Pinpoint the cell where the given text exists, returning its [X, Y] midpoint coordinate. 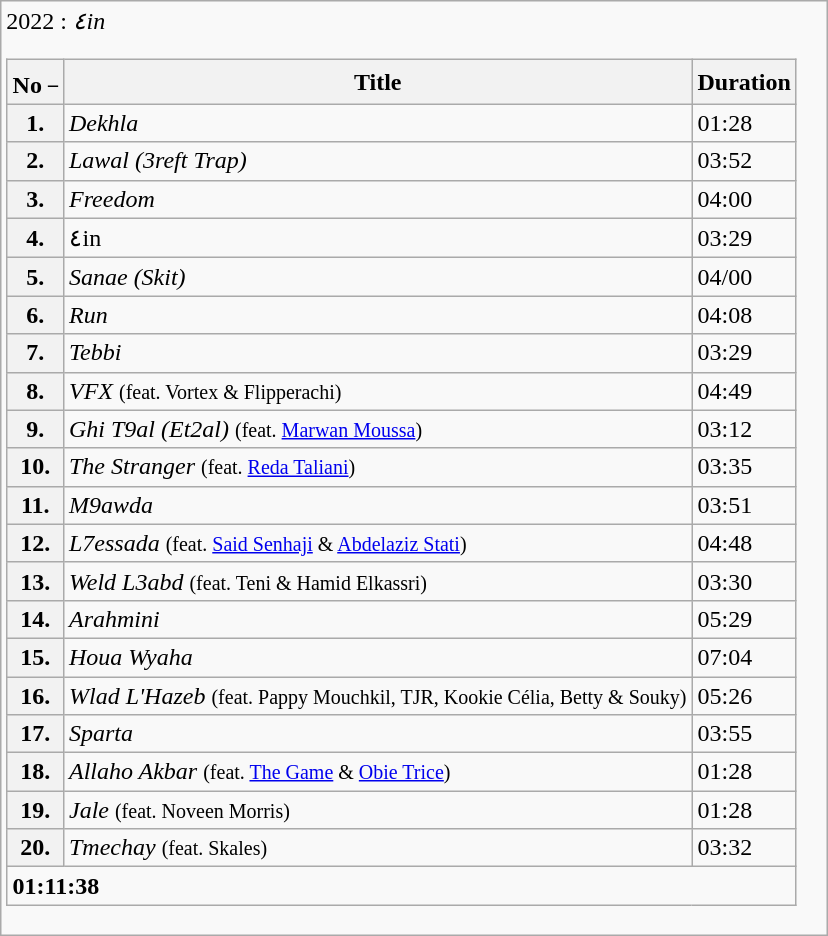
05:29 [744, 619]
10. [35, 467]
Wlad L'Hazeb (feat. Pappy Mouchkil, TJR, Kookie Célia, Betty & Souky) [377, 696]
6. [35, 315]
L7essada (feat. Said Senhaji & Abdelaziz Stati) [377, 543]
04:00 [744, 199]
The Stranger (feat. Reda Taliani) [377, 467]
Sparta [377, 734]
20. [35, 848]
Run [377, 315]
3. [35, 199]
18. [35, 772]
٤in [377, 238]
17. [35, 734]
Jale (feat. Noveen Morris) [377, 810]
03:35 [744, 467]
12. [35, 543]
9. [35, 429]
03:30 [744, 581]
4. [35, 238]
03:51 [744, 505]
Ghi T9al (Et2al) (feat. Marwan Moussa) [377, 429]
No _ [35, 82]
07:04 [744, 657]
04/00 [744, 277]
03:55 [744, 734]
8. [35, 391]
Sanae (Skit) [377, 277]
Duration [744, 82]
Dekhla [377, 123]
03:12 [744, 429]
15. [35, 657]
Tmechay (feat. Skales) [377, 848]
01:11:38 [402, 886]
Arahmini [377, 619]
04:49 [744, 391]
VFX (feat. Vortex & Flipperachi) [377, 391]
04:08 [744, 315]
7. [35, 353]
16. [35, 696]
14. [35, 619]
Lawal (3reft Trap) [377, 161]
Allaho Akbar (feat. The Game & Obie Trice) [377, 772]
03:32 [744, 848]
1. [35, 123]
Freedom [377, 199]
05:26 [744, 696]
Tebbi [377, 353]
04:48 [744, 543]
19. [35, 810]
Houa Wyaha [377, 657]
Weld L3abd (feat. Teni & Hamid Elkassri) [377, 581]
03:52 [744, 161]
M9awda [377, 505]
2. [35, 161]
5. [35, 277]
Title [377, 82]
13. [35, 581]
11. [35, 505]
